Identify which cell holds the provided text, then report its [x, y] central coordinate. 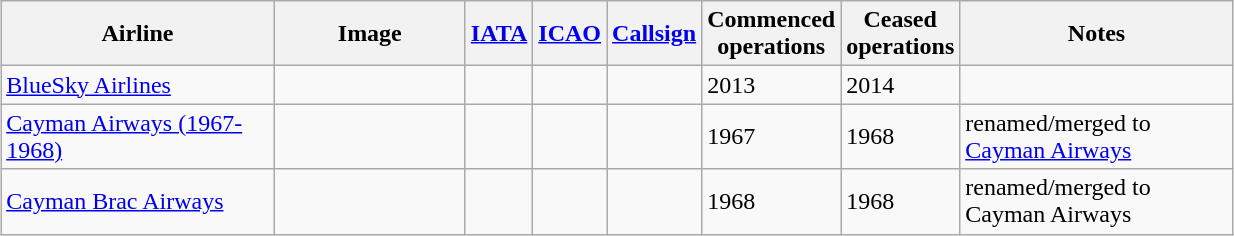
IATA [499, 34]
BlueSky Airlines [138, 85]
2013 [772, 85]
Airline [138, 34]
Callsign [654, 34]
Ceasedoperations [900, 34]
1967 [772, 136]
ICAO [570, 34]
Image [370, 34]
2014 [900, 85]
Cayman Airways (1967-1968) [138, 136]
Commencedoperations [772, 34]
Cayman Brac Airways [138, 202]
Notes [1097, 34]
